Find where the given text appears and provide that cell's center as (X, Y) coordinate. 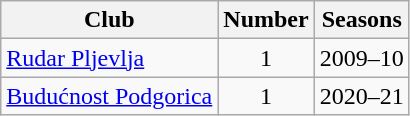
Seasons (362, 20)
2020–21 (362, 96)
2009–10 (362, 58)
Budućnost Podgorica (110, 96)
Number (266, 20)
Rudar Pljevlja (110, 58)
Club (110, 20)
